Output the [x, y] coordinate of the center of the cell containing the given text.  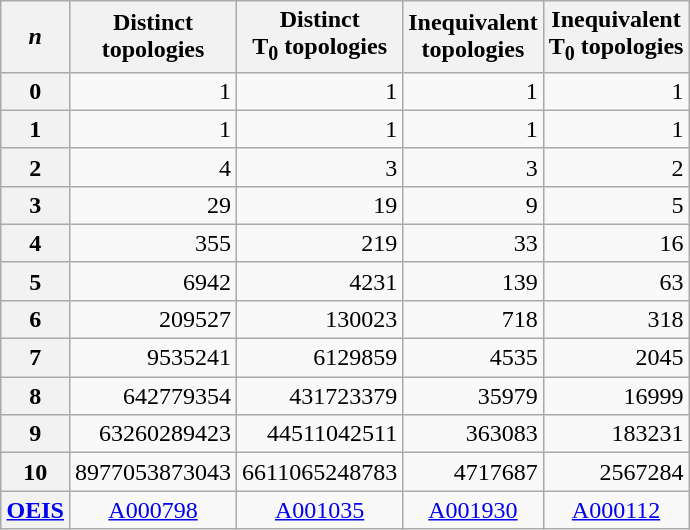
16 [616, 243]
355 [152, 243]
139 [473, 281]
35979 [473, 396]
63260289423 [152, 434]
219 [320, 243]
431723379 [320, 396]
6 [35, 319]
183231 [616, 434]
10 [35, 472]
363083 [473, 434]
A001035 [320, 510]
718 [473, 319]
29 [152, 205]
19 [320, 205]
Distincttopologies [152, 36]
A001930 [473, 510]
InequivalentT0 topologies [616, 36]
4535 [473, 358]
A000798 [152, 510]
6942 [152, 281]
OEIS [35, 510]
4717687 [473, 472]
2567284 [616, 472]
130023 [320, 319]
DistinctT0 topologies [320, 36]
642779354 [152, 396]
8977053873043 [152, 472]
7 [35, 358]
209527 [152, 319]
6611065248783 [320, 472]
8 [35, 396]
Inequivalenttopologies [473, 36]
44511042511 [320, 434]
16999 [616, 396]
n [35, 36]
A000112 [616, 510]
33 [473, 243]
6129859 [320, 358]
9535241 [152, 358]
0 [35, 91]
2045 [616, 358]
318 [616, 319]
63 [616, 281]
4231 [320, 281]
